Scan for the cell matching the given text and deliver its (x, y) coordinate at center. 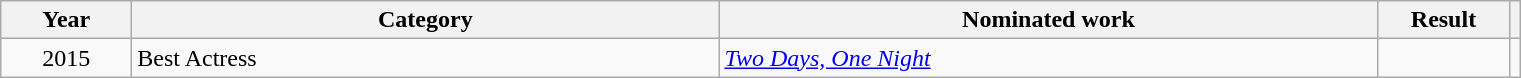
Nominated work (1048, 20)
Best Actress (426, 58)
Year (66, 20)
Category (426, 20)
Two Days, One Night (1048, 58)
2015 (66, 58)
Result (1444, 20)
